Identify which cell holds the provided text, then report its (X, Y) central coordinate. 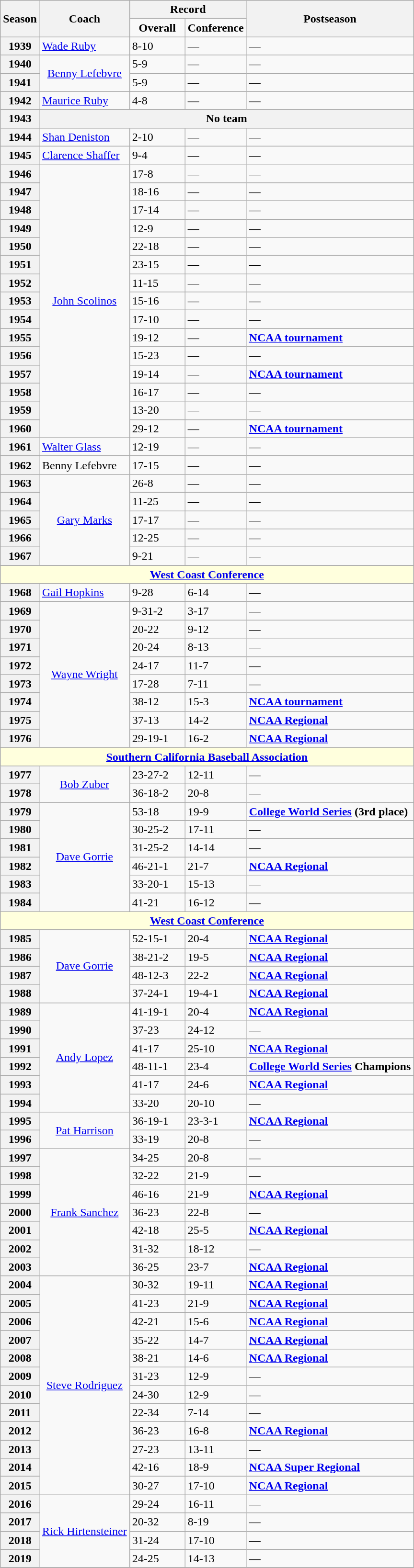
30-32 (157, 1285)
John Scolinos (84, 301)
1948 (20, 210)
19-4-1 (216, 993)
1972 (20, 666)
36-19-1 (157, 1121)
College World Series (3rd place) (330, 812)
37-24-1 (157, 993)
1982 (20, 866)
12-19 (157, 447)
19-9 (216, 812)
20-24 (157, 647)
23-7 (216, 1267)
29-12 (157, 429)
Season (20, 19)
17-28 (157, 684)
Overall (157, 28)
Frank Sanchez (84, 1212)
20-32 (157, 1522)
2016 (20, 1504)
14-14 (216, 848)
36-18-2 (157, 793)
25-10 (216, 1048)
1993 (20, 1084)
35-22 (157, 1340)
9-28 (157, 593)
1941 (20, 82)
2018 (20, 1540)
Wayne Wright (84, 675)
17-14 (157, 210)
1956 (20, 356)
1992 (20, 1066)
53-18 (157, 812)
1960 (20, 429)
1978 (20, 793)
1965 (20, 519)
19-12 (157, 338)
Shan Deniston (84, 137)
41-19-1 (157, 1012)
2001 (20, 1230)
18-16 (157, 192)
23-3-1 (216, 1121)
16-8 (216, 1431)
16-17 (157, 392)
1981 (20, 848)
23-15 (157, 265)
16-2 (216, 738)
1971 (20, 647)
48-11-1 (157, 1066)
16-11 (216, 1504)
17-15 (157, 465)
14-2 (216, 720)
13-11 (216, 1449)
22-34 (157, 1413)
1947 (20, 192)
11-7 (216, 666)
Record (188, 10)
48-12-3 (157, 975)
1963 (20, 483)
1945 (20, 155)
1990 (20, 1030)
Andy Lopez (84, 1057)
1975 (20, 720)
1986 (20, 957)
12-11 (216, 775)
2009 (20, 1376)
2012 (20, 1431)
1968 (20, 593)
Postseason (330, 19)
2014 (20, 1467)
1987 (20, 975)
33-19 (157, 1139)
Walter Glass (84, 447)
Rick Hirtensteiner (84, 1531)
6-14 (216, 593)
32-22 (157, 1176)
8-13 (216, 647)
19-5 (216, 957)
1998 (20, 1176)
25-5 (216, 1230)
2017 (20, 1522)
2008 (20, 1358)
14-7 (216, 1340)
19-14 (157, 374)
30-25-2 (157, 830)
1973 (20, 684)
1944 (20, 137)
34-25 (157, 1158)
31-25-2 (157, 848)
21-7 (216, 866)
2011 (20, 1413)
7-11 (216, 684)
1970 (20, 629)
Conference (216, 28)
2002 (20, 1249)
1985 (20, 939)
1997 (20, 1158)
41-21 (157, 902)
17-11 (216, 830)
37-13 (157, 720)
2015 (20, 1486)
22-18 (157, 247)
23-27-2 (157, 775)
33-20-1 (157, 884)
14-13 (216, 1558)
1994 (20, 1103)
2006 (20, 1321)
1957 (20, 374)
1952 (20, 283)
14-6 (216, 1358)
Gail Hopkins (84, 593)
22-8 (216, 1212)
College World Series Champions (330, 1066)
1943 (20, 119)
1962 (20, 465)
38-21-2 (157, 957)
38-12 (157, 702)
31-23 (157, 1376)
15-13 (216, 884)
Steve Rodriguez (84, 1386)
2-10 (157, 137)
4-8 (157, 101)
3-17 (216, 611)
Bob Zuber (84, 784)
1999 (20, 1194)
1939 (20, 46)
11-25 (157, 501)
31-24 (157, 1540)
7-14 (216, 1413)
1980 (20, 830)
2000 (20, 1212)
2013 (20, 1449)
23-4 (216, 1066)
26-8 (157, 483)
1996 (20, 1139)
15-16 (157, 301)
No team (226, 119)
1967 (20, 556)
13-20 (157, 410)
1940 (20, 64)
42-18 (157, 1230)
24-12 (216, 1030)
9-31-2 (157, 611)
1979 (20, 812)
1958 (20, 392)
24-25 (157, 1558)
1959 (20, 410)
1974 (20, 702)
1951 (20, 265)
2019 (20, 1558)
1942 (20, 101)
2003 (20, 1267)
Maurice Ruby (84, 101)
1950 (20, 247)
2010 (20, 1395)
20-22 (157, 629)
29-24 (157, 1504)
1983 (20, 884)
18-12 (216, 1249)
1991 (20, 1048)
Southern California Baseball Association (207, 756)
1966 (20, 538)
30-27 (157, 1486)
46-21-1 (157, 866)
1955 (20, 338)
1954 (20, 319)
18-9 (216, 1467)
17-8 (157, 173)
9-12 (216, 629)
1984 (20, 902)
1953 (20, 301)
27-23 (157, 1449)
Coach (84, 19)
42-21 (157, 1321)
24-17 (157, 666)
12-25 (157, 538)
Clarence Shaffer (84, 155)
2005 (20, 1303)
41-23 (157, 1303)
1977 (20, 775)
15-3 (216, 702)
1995 (20, 1121)
1946 (20, 173)
31-32 (157, 1249)
2004 (20, 1285)
1964 (20, 501)
8-19 (216, 1522)
16-12 (216, 902)
36-25 (157, 1267)
1976 (20, 738)
NCAA Super Regional (330, 1467)
1961 (20, 447)
52-15-1 (157, 939)
1969 (20, 611)
Wade Ruby (84, 46)
1949 (20, 228)
29-19-1 (157, 738)
15-23 (157, 356)
1988 (20, 993)
33-20 (157, 1103)
19-11 (216, 1285)
15-6 (216, 1321)
Pat Harrison (84, 1130)
17-17 (157, 519)
9-21 (157, 556)
1989 (20, 1012)
38-21 (157, 1358)
20-10 (216, 1103)
37-23 (157, 1030)
24-30 (157, 1395)
2007 (20, 1340)
9-4 (157, 155)
8-10 (157, 46)
11-15 (157, 283)
Gary Marks (84, 519)
46-16 (157, 1194)
22-2 (216, 975)
24-6 (216, 1084)
42-16 (157, 1467)
